Determine the [X, Y] coordinate at the center of the cell enclosing the given text.  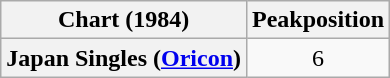
6 [318, 58]
Chart (1984) [124, 20]
Japan Singles (Oricon) [124, 58]
Peakposition [318, 20]
